Detect which cell encompasses the target text, then output its (x, y) center coordinate. 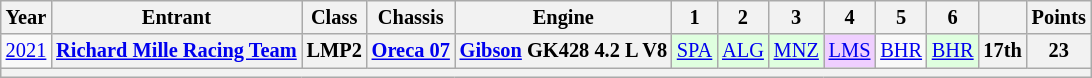
MNZ (796, 51)
ALG (743, 51)
Chassis (411, 17)
5 (901, 17)
Entrant (176, 17)
Richard Mille Racing Team (176, 51)
Engine (564, 17)
Oreca 07 (411, 51)
Points (1059, 17)
1 (694, 17)
17th (1002, 51)
Year (26, 17)
2021 (26, 51)
3 (796, 17)
4 (850, 17)
Gibson GK428 4.2 L V8 (564, 51)
6 (953, 17)
LMP2 (334, 51)
SPA (694, 51)
LMS (850, 51)
23 (1059, 51)
2 (743, 17)
Class (334, 17)
